Detect which cell encompasses the target text, then output its [x, y] center coordinate. 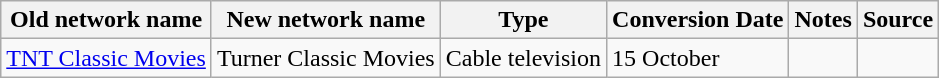
Turner Classic Movies [326, 58]
New network name [326, 20]
Conversion Date [698, 20]
Cable television [523, 58]
Notes [823, 20]
Type [523, 20]
Source [898, 20]
15 October [698, 58]
TNT Classic Movies [106, 58]
Old network name [106, 20]
